Provide the [x, y] coordinate of the cell's center where the given text is located.  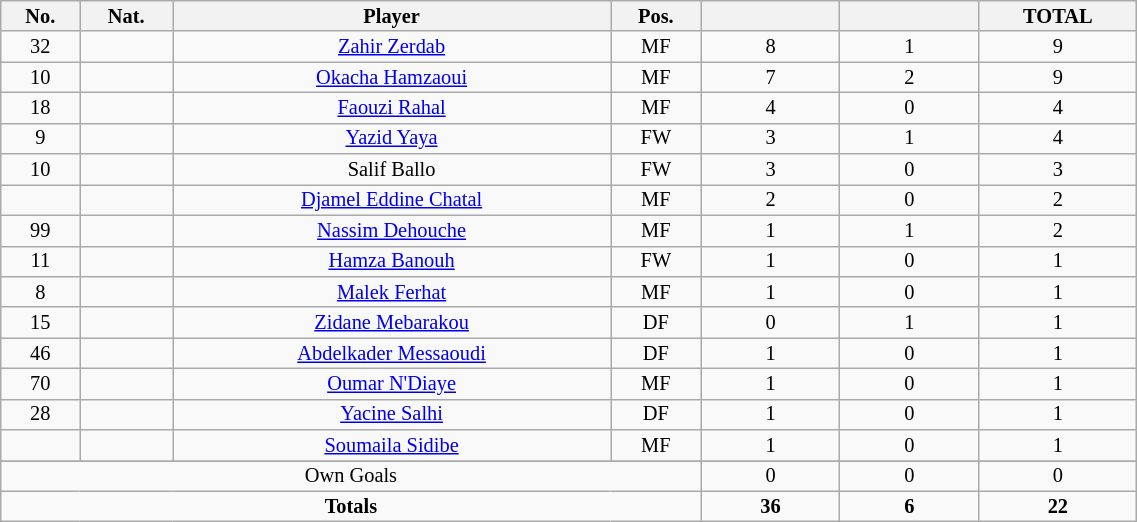
Nassim Dehouche [392, 230]
Soumaila Sidibe [392, 446]
Totals [351, 506]
Oumar N'Diaye [392, 384]
Salif Ballo [392, 170]
Pos. [656, 16]
28 [40, 414]
Malek Ferhat [392, 292]
Yacine Salhi [392, 414]
Hamza Banouh [392, 262]
11 [40, 262]
15 [40, 322]
Faouzi Rahal [392, 108]
36 [770, 506]
Djamel Eddine Chatal [392, 200]
Okacha Hamzaoui [392, 78]
6 [910, 506]
Own Goals [351, 476]
Zidane Mebarakou [392, 322]
70 [40, 384]
32 [40, 46]
18 [40, 108]
Player [392, 16]
No. [40, 16]
TOTAL [1058, 16]
99 [40, 230]
Abdelkader Messaoudi [392, 354]
7 [770, 78]
Nat. [126, 16]
Zahir Zerdab [392, 46]
22 [1058, 506]
46 [40, 354]
Yazid Yaya [392, 138]
